Find where the given text appears and provide that cell's center as (X, Y) coordinate. 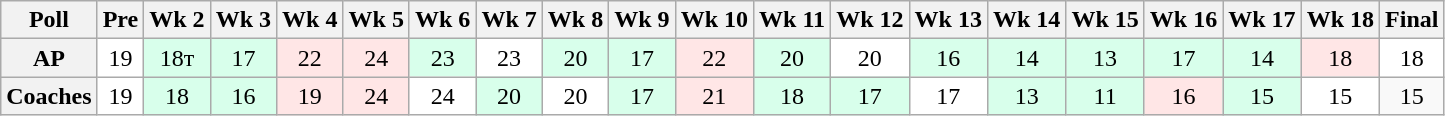
Wk 14 (1026, 20)
Wk 7 (509, 20)
Wk 16 (1183, 20)
18т (177, 58)
Poll (49, 20)
Wk 5 (376, 20)
Final (1412, 20)
11 (1105, 96)
Wk 3 (243, 20)
Wk 6 (442, 20)
21 (714, 96)
Wk 18 (1340, 20)
Wk 15 (1105, 20)
Wk 8 (575, 20)
Wk 13 (948, 20)
Wk 11 (792, 20)
AP (49, 58)
Wk 12 (870, 20)
Wk 4 (310, 20)
Coaches (49, 96)
Wk 17 (1262, 20)
Wk 10 (714, 20)
Pre (120, 20)
Wk 9 (642, 20)
Wk 2 (177, 20)
